Identify which cell holds the provided text, then report its (X, Y) central coordinate. 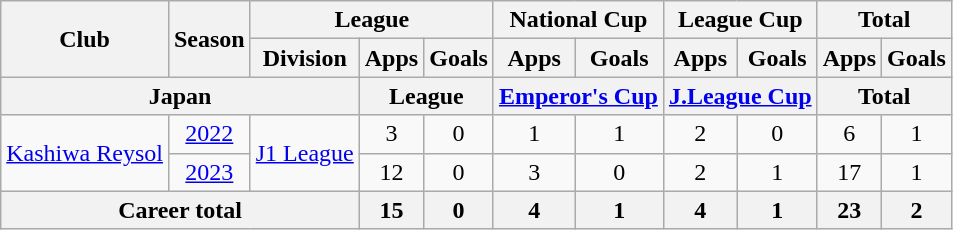
15 (391, 210)
6 (849, 134)
Kashiwa Reysol (85, 153)
2022 (209, 134)
17 (849, 172)
Club (85, 39)
League Cup (740, 20)
J1 League (304, 153)
Season (209, 39)
Emperor's Cup (578, 96)
Japan (180, 96)
Career total (180, 210)
Division (304, 58)
23 (849, 210)
12 (391, 172)
2023 (209, 172)
J.League Cup (740, 96)
National Cup (578, 20)
